Provide the (X, Y) coordinate of the cell's center where the given text is located.  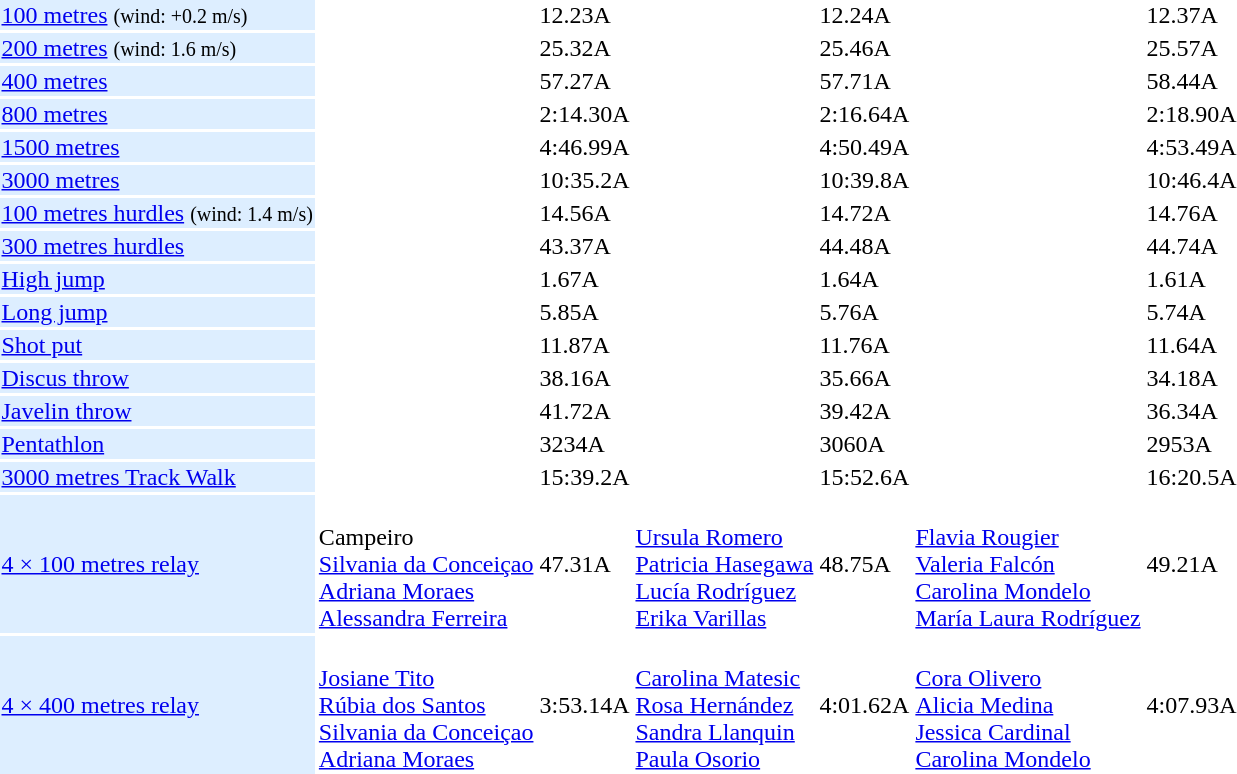
44.48A (864, 246)
14.72A (864, 213)
11.87A (584, 345)
10:39.8A (864, 180)
2:14.30A (584, 114)
4:01.62A (864, 705)
39.42A (864, 411)
35.66A (864, 378)
11.76A (864, 345)
1.64A (864, 279)
12.23A (584, 15)
3234A (584, 444)
Ursula Romero Patricia Hasegawa Lucía Rodríguez Erika Varillas (724, 564)
57.71A (864, 81)
47.31A (584, 564)
4 × 400 metres relay (157, 705)
1500 metres (157, 147)
200 metres (wind: 1.6 m/s) (157, 48)
Pentathlon (157, 444)
1.67A (584, 279)
400 metres (157, 81)
3:53.14A (584, 705)
Javelin throw (157, 411)
4:50.49A (864, 147)
100 metres hurdles (wind: 1.4 m/s) (157, 213)
100 metres (wind: +0.2 m/s) (157, 15)
10:35.2A (584, 180)
3000 metres Track Walk (157, 477)
25.32A (584, 48)
3000 metres (157, 180)
5.76A (864, 312)
25.46A (864, 48)
4 × 100 metres relay (157, 564)
4:46.99A (584, 147)
Flavia Rougier Valeria Falcón Carolina Mondelo María Laura Rodríguez (1028, 564)
Long jump (157, 312)
800 metres (157, 114)
12.24A (864, 15)
Discus throw (157, 378)
300 metres hurdles (157, 246)
Josiane Tito Rúbia dos Santos Silvania da Conceiçao Adriana Moraes (426, 705)
5.85A (584, 312)
Campeiro Silvania da Conceiçao Adriana Moraes Alessandra Ferreira (426, 564)
57.27A (584, 81)
14.56A (584, 213)
43.37A (584, 246)
48.75A (864, 564)
15:39.2A (584, 477)
High jump (157, 279)
2:16.64A (864, 114)
3060A (864, 444)
Carolina Matesic Rosa Hernández Sandra Llanquin Paula Osorio (724, 705)
38.16A (584, 378)
Shot put (157, 345)
15:52.6A (864, 477)
Cora Olivero Alicia Medina Jessica Cardinal Carolina Mondelo (1028, 705)
41.72A (584, 411)
